Determine the (x, y) coordinate at the center of the cell enclosing the given text.  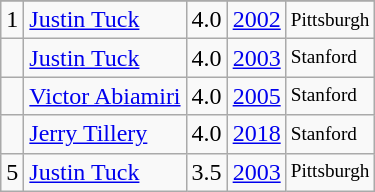
Victor Abiamiri (105, 96)
5 (12, 172)
3.5 (206, 172)
2018 (256, 134)
2005 (256, 96)
2002 (256, 20)
1 (12, 20)
Jerry Tillery (105, 134)
